Scan for the cell matching the given text and deliver its [X, Y] coordinate at center. 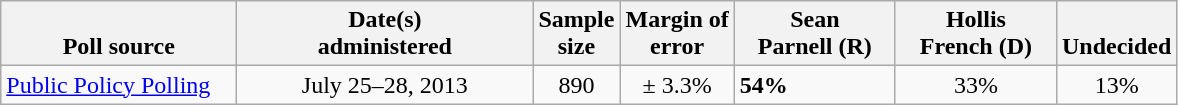
33% [976, 85]
Samplesize [576, 34]
± 3.3% [677, 85]
13% [1116, 85]
Public Policy Polling [119, 85]
July 25–28, 2013 [385, 85]
HollisFrench (D) [976, 34]
890 [576, 85]
Undecided [1116, 34]
Date(s)administered [385, 34]
Poll source [119, 34]
Margin oferror [677, 34]
54% [814, 85]
SeanParnell (R) [814, 34]
